Output the (X, Y) coordinate of the center of the cell containing the given text.  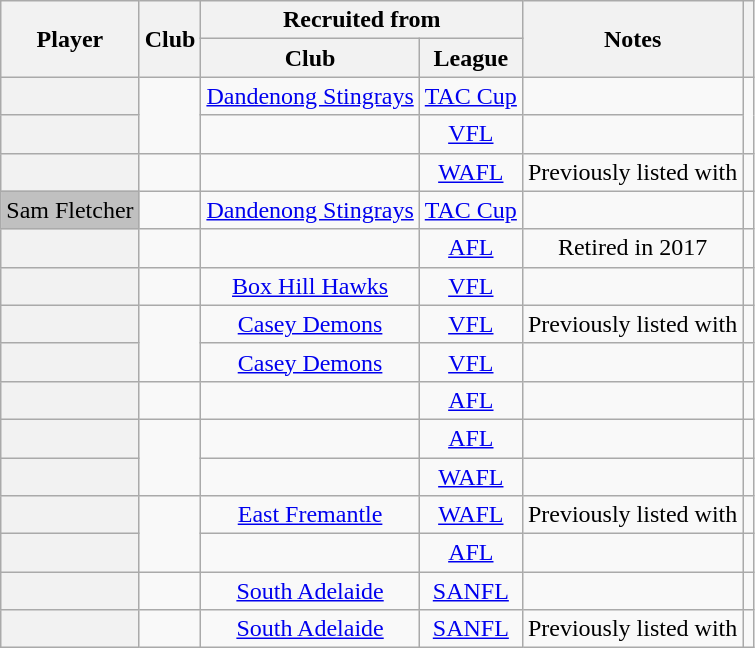
Box Hill Hawks (310, 286)
Recruited from (362, 20)
Retired in 2017 (632, 248)
Notes (632, 39)
East Fremantle (310, 515)
Sam Fletcher (70, 210)
Player (70, 39)
League (470, 58)
